Identify which cell holds the provided text, then report its [X, Y] central coordinate. 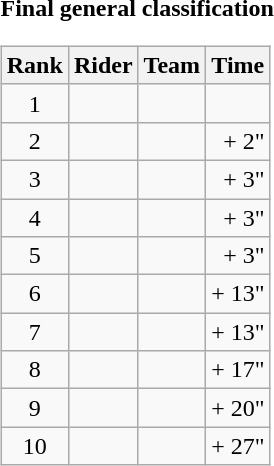
8 [34, 370]
Rider [103, 65]
1 [34, 103]
Rank [34, 65]
+ 27" [238, 446]
9 [34, 408]
+ 20" [238, 408]
3 [34, 179]
6 [34, 294]
2 [34, 141]
5 [34, 256]
7 [34, 332]
Time [238, 65]
+ 2" [238, 141]
10 [34, 446]
4 [34, 217]
+ 17" [238, 370]
Team [172, 65]
